Output the (x, y) coordinate of the center of the cell containing the given text.  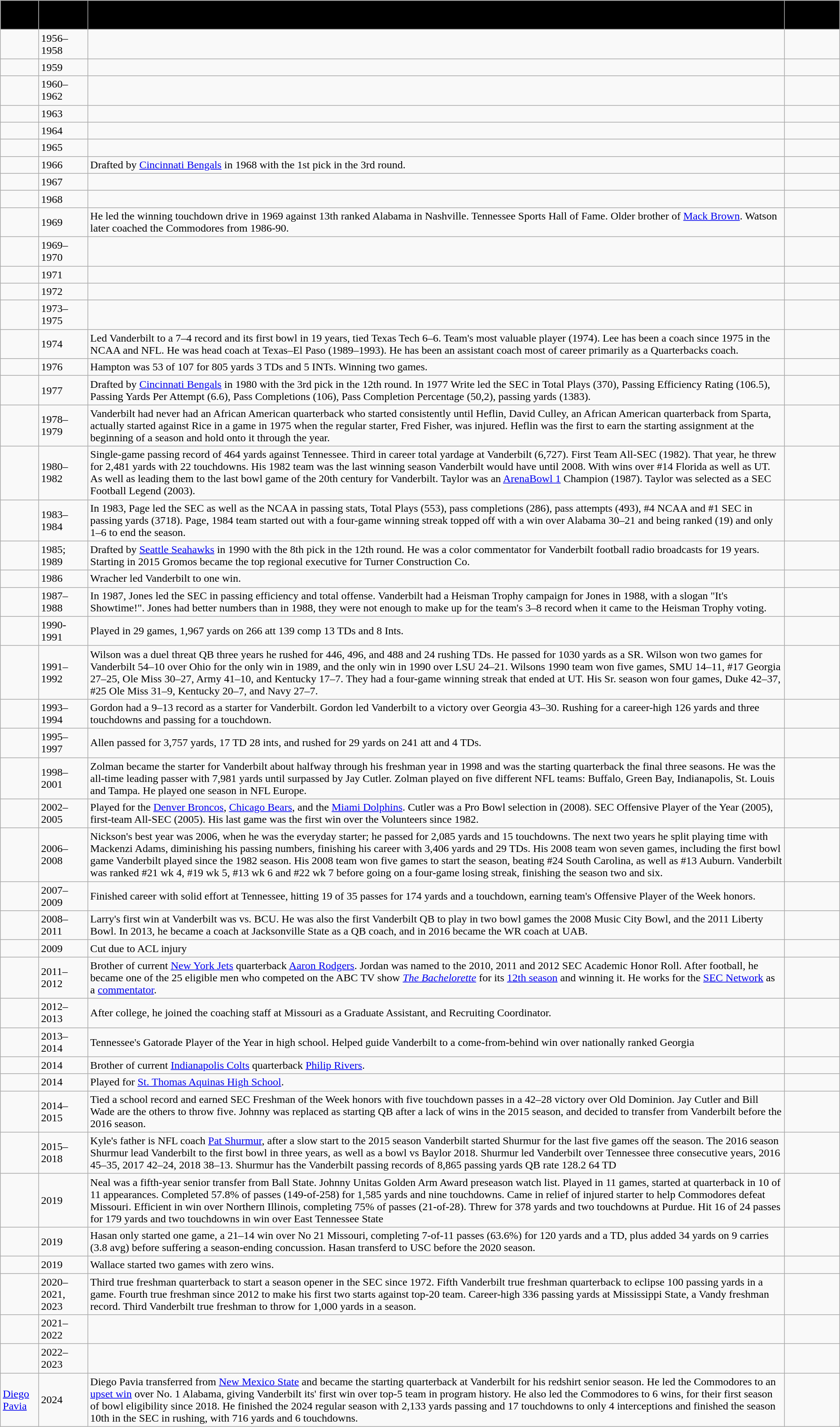
2012–2013 (63, 1013)
2013–2014 (63, 1042)
2014–2015 (63, 1111)
1978–1979 (63, 426)
Cut due to ACL injury (436, 948)
1956–1958 (63, 44)
2007–2009 (63, 896)
1968 (63, 199)
2020–2021, 2023 (63, 1294)
References (812, 15)
Played in 29 games, 1,967 yards on 266 att 139 comp 13 TDs and 8 Ints. (436, 631)
1986 (63, 579)
Wallace started two games with zero wins. (436, 1265)
2021–2022 (63, 1330)
1998–2001 (63, 778)
Name (20, 15)
2002–2005 (63, 813)
2006–2008 (63, 855)
Hampton was 53 of 107 for 805 yards 3 TDs and 5 INTs. Winning two games. (436, 367)
Wracher led Vanderbilt to one win. (436, 579)
Tennessee's Gatorade Player of the Year in high school. Helped guide Vanderbilt to a come-from-behind win over nationally ranked Georgia (436, 1042)
1990-1991 (63, 631)
Notability (436, 15)
1963 (63, 114)
1964 (63, 131)
1993–1994 (63, 714)
1967 (63, 182)
1969 (63, 222)
1983–1984 (63, 520)
2009 (63, 948)
2024 (63, 1400)
1960–1962 (63, 91)
After college, he joined the coaching staff at Missouri as a Graduate Assistant, and Recruiting Coordinator. (436, 1013)
1966 (63, 165)
1987–1988 (63, 602)
1971 (63, 274)
2011–2012 (63, 978)
2022–2023 (63, 1358)
Allen passed for 3,757 yards, 17 TD 28 ints, and rushed for 29 yards on 241 att and 4 TDs. (436, 742)
1969–1970 (63, 251)
1976 (63, 367)
1973–1975 (63, 315)
Drafted by Cincinnati Bengals in 1968 with the 1st pick in the 3rd round. (436, 165)
1980–1982 (63, 473)
2015–2018 (63, 1153)
Years Started (63, 15)
1985; 1989 (63, 556)
Played for St. Thomas Aquinas High School. (436, 1082)
Brother of current Indianapolis Colts quarterback Philip Rivers. (436, 1065)
1965 (63, 148)
Diego Pavia (20, 1400)
1959 (63, 67)
1991–1992 (63, 672)
1974 (63, 344)
1995–1997 (63, 742)
2008–2011 (63, 926)
1977 (63, 391)
1972 (63, 292)
